Extract the (x, y) coordinate from the center of the cell holding the provided text.  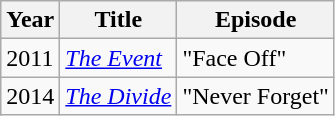
2014 (30, 96)
"Never Forget" (256, 96)
Episode (256, 20)
Title (118, 20)
The Event (118, 58)
2011 (30, 58)
Year (30, 20)
"Face Off" (256, 58)
The Divide (118, 96)
